Identify which cell holds the provided text, then report its (x, y) central coordinate. 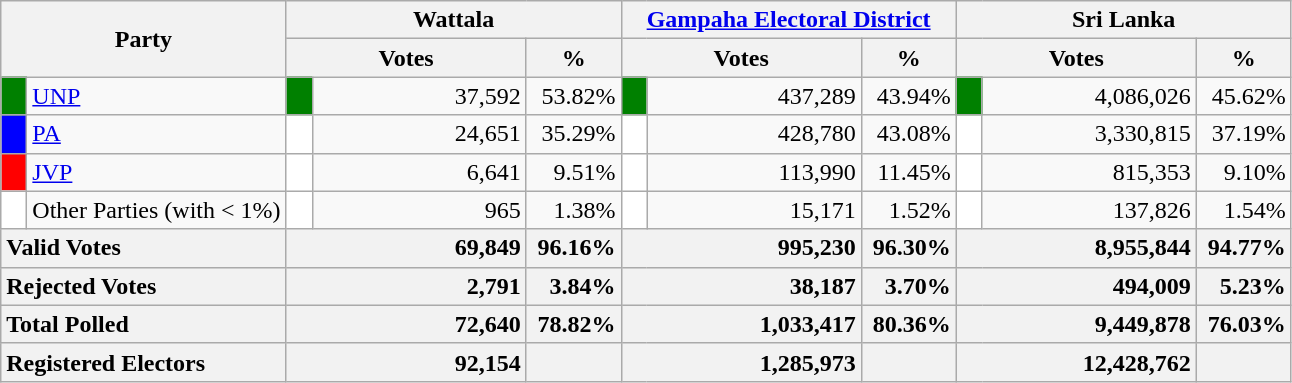
8,955,844 (1076, 248)
995,230 (741, 248)
69,849 (406, 248)
72,640 (406, 324)
43.08% (908, 134)
4,086,026 (1089, 96)
113,990 (754, 172)
15,171 (754, 210)
37.19% (1244, 134)
JVP (156, 172)
24,651 (419, 134)
80.36% (908, 324)
1,285,973 (741, 362)
Sri Lanka (1124, 20)
11.45% (908, 172)
815,353 (1089, 172)
428,780 (754, 134)
94.77% (1244, 248)
9.51% (574, 172)
Valid Votes (144, 248)
2,791 (406, 286)
9.10% (1244, 172)
38,187 (741, 286)
12,428,762 (1076, 362)
1.38% (574, 210)
Registered Electors (144, 362)
92,154 (406, 362)
35.29% (574, 134)
3.84% (574, 286)
96.16% (574, 248)
96.30% (908, 248)
53.82% (574, 96)
3.70% (908, 286)
5.23% (1244, 286)
494,009 (1076, 286)
76.03% (1244, 324)
PA (156, 134)
6,641 (419, 172)
Wattala (454, 20)
78.82% (574, 324)
1.54% (1244, 210)
1.52% (908, 210)
965 (419, 210)
Gampaha Electoral District (788, 20)
43.94% (908, 96)
9,449,878 (1076, 324)
1,033,417 (741, 324)
UNP (156, 96)
137,826 (1089, 210)
Rejected Votes (144, 286)
437,289 (754, 96)
Other Parties (with < 1%) (156, 210)
37,592 (419, 96)
Total Polled (144, 324)
45.62% (1244, 96)
3,330,815 (1089, 134)
Party (144, 39)
